Pinpoint the cell where the given text exists, returning its (x, y) midpoint coordinate. 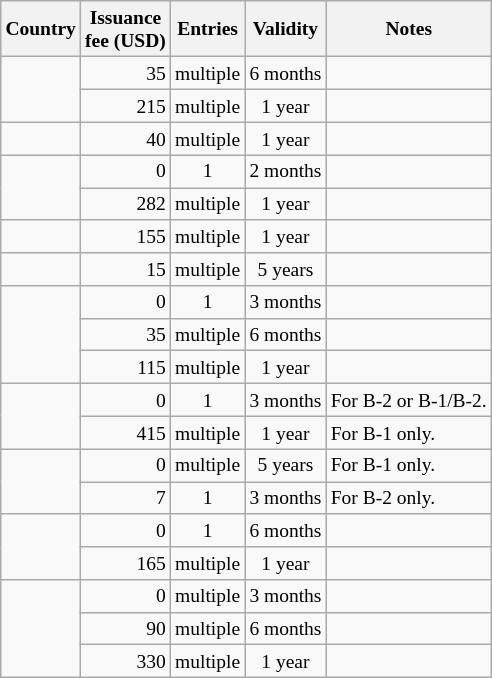
40 (125, 138)
Notes (408, 29)
330 (125, 662)
Entries (207, 29)
415 (125, 432)
For B-2 or B-1/B-2. (408, 400)
7 (125, 498)
Issuancefee (USD) (125, 29)
Country (41, 29)
2 months (286, 172)
165 (125, 564)
115 (125, 368)
215 (125, 106)
For B-2 only. (408, 498)
15 (125, 270)
282 (125, 204)
Validity (286, 29)
155 (125, 236)
90 (125, 628)
